Detect which cell encompasses the target text, then output its (x, y) center coordinate. 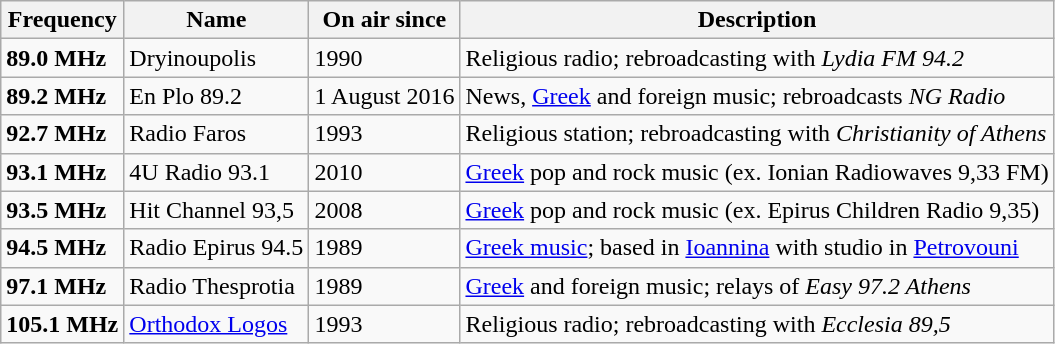
Religious radio; rebroadcasting with Ecclesia 89,5 (757, 324)
Frequency (62, 20)
Orthodox Logos (216, 324)
1 August 2016 (384, 96)
Greek music; based in Ioannina with studio in Petrovouni (757, 248)
On air since (384, 20)
1990 (384, 58)
2010 (384, 172)
En Plo 89.2 (216, 96)
Radio Faros (216, 134)
105.1 MHz (62, 324)
92.7 MHz (62, 134)
4U Radio 93.1 (216, 172)
Description (757, 20)
93.5 MHz (62, 210)
2008 (384, 210)
89.2 MHz (62, 96)
Name (216, 20)
89.0 MHz (62, 58)
Radio Epirus 94.5 (216, 248)
Religious station; rebroadcasting with Christianity of Athens (757, 134)
97.1 MHz (62, 286)
93.1 MHz (62, 172)
Greek and foreign music; relays of Easy 97.2 Athens (757, 286)
Hit Channel 93,5 (216, 210)
Dryinoupolis (216, 58)
94.5 MHz (62, 248)
Greek pop and rock music (ex. Epirus Children Radio 9,35) (757, 210)
Greek pop and rock music (ex. Ionian Radiowaves 9,33 FM) (757, 172)
Radio Thesprotia (216, 286)
Religious radio; rebroadcasting with Lydia FM 94.2 (757, 58)
News, Greek and foreign music; rebroadcasts NG Radio (757, 96)
